Determine the [x, y] coordinate at the center of the cell enclosing the given text.  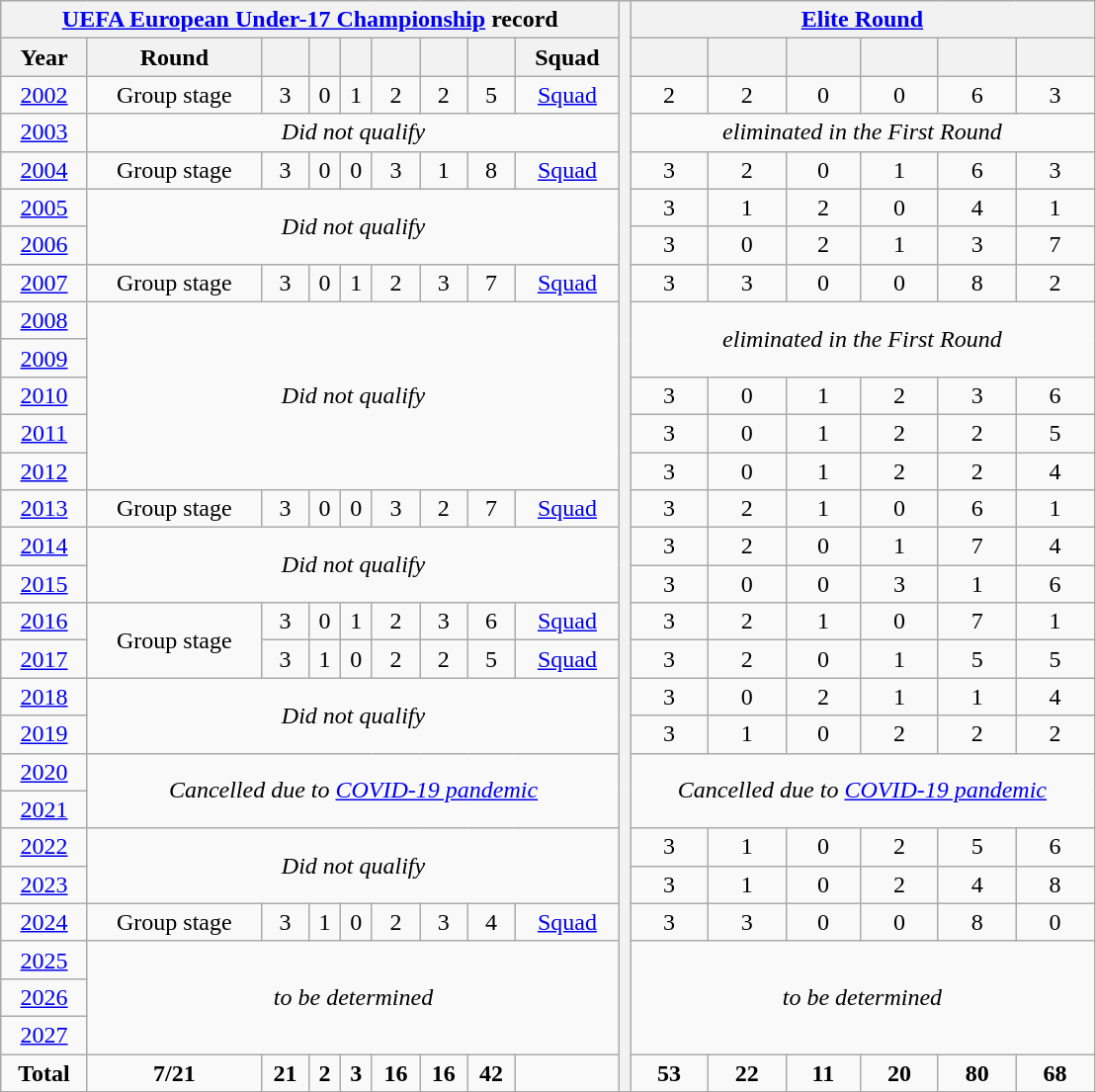
2003 [44, 132]
Total [44, 1072]
Round [174, 57]
2027 [44, 1035]
UEFA European Under-17 Championship record [310, 20]
2018 [44, 697]
Elite Round [862, 20]
2013 [44, 509]
2016 [44, 622]
2012 [44, 471]
20 [899, 1072]
2023 [44, 884]
2007 [44, 283]
21 [285, 1072]
2019 [44, 734]
2017 [44, 659]
2009 [44, 358]
2010 [44, 395]
Year [44, 57]
2020 [44, 772]
2008 [44, 320]
7/21 [174, 1072]
2022 [44, 847]
22 [747, 1072]
2024 [44, 922]
2002 [44, 95]
11 [823, 1072]
68 [1055, 1072]
2011 [44, 433]
2015 [44, 584]
2026 [44, 997]
2021 [44, 809]
42 [491, 1072]
2025 [44, 960]
53 [670, 1072]
2005 [44, 208]
80 [976, 1072]
2004 [44, 170]
2014 [44, 546]
2006 [44, 245]
